Return the [x, y] coordinate for the center point of the cell that contains the specified text.  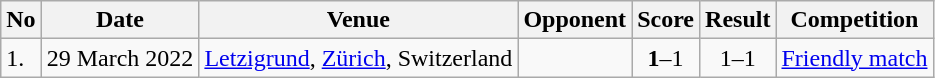
Date [120, 20]
Venue [358, 20]
Score [666, 20]
Competition [854, 20]
Opponent [575, 20]
No [21, 20]
1. [21, 58]
Result [738, 20]
Friendly match [854, 58]
Letzigrund, Zürich, Switzerland [358, 58]
29 March 2022 [120, 58]
